Scan for the cell matching the given text and deliver its [X, Y] coordinate at center. 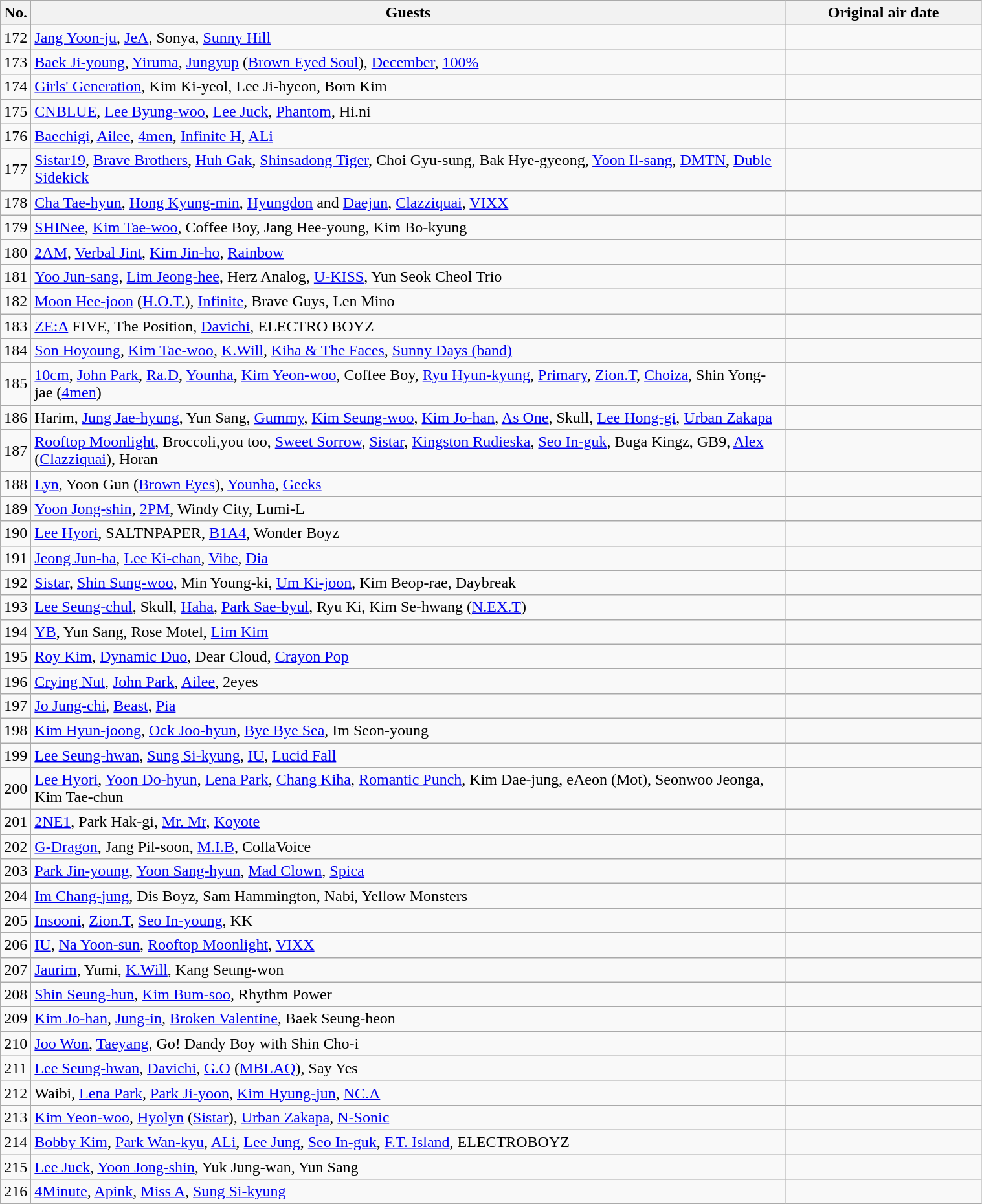
213 [16, 1117]
Baek Ji-young, Yiruma, Jungyup (Brown Eyed Soul), December, 100% [408, 62]
187 [16, 451]
210 [16, 1043]
197 [16, 706]
215 [16, 1167]
191 [16, 558]
4Minute, Apink, Miss A, Sung Si-kyung [408, 1192]
YB, Yun Sang, Rose Motel, Lim Kim [408, 632]
206 [16, 945]
Yoon Jong-shin, 2PM, Windy City, Lumi-L [408, 509]
211 [16, 1068]
188 [16, 484]
177 [16, 170]
Son Hoyoung, Kim Tae-woo, K.Will, Kiha & The Faces, Sunny Days (band) [408, 351]
195 [16, 656]
Jang Yoon-ju, JeA, Sonya, Sunny Hill [408, 38]
Kim Hyun-joong, Ock Joo-hyun, Bye Bye Sea, Im Seon-young [408, 730]
186 [16, 418]
Cha Tae-hyun, Hong Kyung-min, Hyungdon and Daejun, Clazziquai, VIXX [408, 203]
192 [16, 583]
Sistar, Shin Sung-woo, Min Young-ki, Um Ki-joon, Kim Beop-rae, Daybreak [408, 583]
190 [16, 533]
200 [16, 788]
10cm, John Park, Ra.D, Younha, Kim Yeon-woo, Coffee Boy, Ryu Hyun-kyung, Primary, Zion.T, Choiza, Shin Yong-jae (4men) [408, 385]
179 [16, 227]
184 [16, 351]
208 [16, 994]
185 [16, 385]
Roy Kim, Dynamic Duo, Dear Cloud, Crayon Pop [408, 656]
G-Dragon, Jang Pil-soon, M.I.B, CollaVoice [408, 847]
189 [16, 509]
Original air date [883, 13]
174 [16, 87]
2NE1, Park Hak-gi, Mr. Mr, Koyote [408, 822]
180 [16, 252]
ZE:A FIVE, The Position, Davichi, ELECTRO BOYZ [408, 326]
Shin Seung-hun, Kim Bum-soo, Rhythm Power [408, 994]
193 [16, 607]
175 [16, 111]
Waibi, Lena Park, Park Ji-yoon, Kim Hyung-jun, NC.A [408, 1093]
205 [16, 920]
Yoo Jun-sang, Lim Jeong-hee, Herz Analog, U-KISS, Yun Seok Cheol Trio [408, 276]
Lee Seung-hwan, Sung Si-kyung, IU, Lucid Fall [408, 755]
199 [16, 755]
173 [16, 62]
202 [16, 847]
SHINee, Kim Tae-woo, Coffee Boy, Jang Hee-young, Kim Bo-kyung [408, 227]
Harim, Jung Jae-hyung, Yun Sang, Gummy, Kim Seung-woo, Kim Jo-han, As One, Skull, Lee Hong-gi, Urban Zakapa [408, 418]
172 [16, 38]
214 [16, 1142]
203 [16, 871]
Jo Jung-chi, Beast, Pia [408, 706]
Lee Seung-hwan, Davichi, G.O (MBLAQ), Say Yes [408, 1068]
Im Chang-jung, Dis Boyz, Sam Hammington, Nabi, Yellow Monsters [408, 896]
Baechigi, Ailee, 4men, Infinite H, ALi [408, 136]
181 [16, 276]
212 [16, 1093]
Girls' Generation, Kim Ki-yeol, Lee Ji-hyeon, Born Kim [408, 87]
Lee Hyori, Yoon Do-hyun, Lena Park, Chang Kiha, Romantic Punch, Kim Dae-jung, eAeon (Mot), Seonwoo Jeonga, Kim Tae-chun [408, 788]
Moon Hee-joon (H.O.T.), Infinite, Brave Guys, Len Mino [408, 301]
CNBLUE, Lee Byung-woo, Lee Juck, Phantom, Hi.ni [408, 111]
196 [16, 681]
2AM, Verbal Jint, Kim Jin-ho, Rainbow [408, 252]
Sistar19, Brave Brothers, Huh Gak, Shinsadong Tiger, Choi Gyu-sung, Bak Hye-gyeong, Yoon Il-sang, DMTN, Duble Sidekick [408, 170]
183 [16, 326]
176 [16, 136]
204 [16, 896]
No. [16, 13]
Joo Won, Taeyang, Go! Dandy Boy with Shin Cho-i [408, 1043]
194 [16, 632]
Rooftop Moonlight, Broccoli,you too, Sweet Sorrow, Sistar, Kingston Rudieska, Seo In-guk, Buga Kingz, GB9, Alex (Clazziquai), Horan [408, 451]
201 [16, 822]
178 [16, 203]
216 [16, 1192]
Insooni, Zion.T, Seo In-young, KK [408, 920]
Kim Yeon-woo, Hyolyn (Sistar), Urban Zakapa, N-Sonic [408, 1117]
Lee Juck, Yoon Jong-shin, Yuk Jung-wan, Yun Sang [408, 1167]
Crying Nut, John Park, Ailee, 2eyes [408, 681]
Lee Hyori, SALTNPAPER, B1A4, Wonder Boyz [408, 533]
Lee Seung-chul, Skull, Haha, Park Sae-byul, Ryu Ki, Kim Se-hwang (N.EX.T) [408, 607]
Bobby Kim, Park Wan-kyu, ALi, Lee Jung, Seo In-guk, F.T. Island, ELECTROBOYZ [408, 1142]
IU, Na Yoon-sun, Rooftop Moonlight, VIXX [408, 945]
Jeong Jun-ha, Lee Ki-chan, Vibe, Dia [408, 558]
Park Jin-young, Yoon Sang-hyun, Mad Clown, Spica [408, 871]
Lyn, Yoon Gun (Brown Eyes), Younha, Geeks [408, 484]
Kim Jo-han, Jung-in, Broken Valentine, Baek Seung-heon [408, 1019]
207 [16, 970]
182 [16, 301]
209 [16, 1019]
Guests [408, 13]
Jaurim, Yumi, K.Will, Kang Seung-won [408, 970]
198 [16, 730]
